Return the [x, y] coordinate for the center point of the cell that contains the specified text.  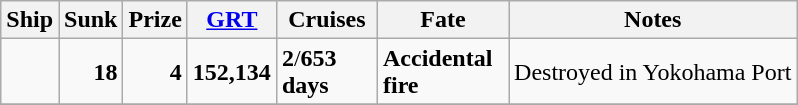
Notes [653, 20]
Prize [155, 20]
Fate [442, 20]
4 [155, 72]
Destroyed in Yokohama Port [653, 72]
2/653 days [326, 72]
Ship [30, 20]
152,134 [232, 72]
18 [91, 72]
Sunk [91, 20]
GRT [232, 20]
Cruises [326, 20]
Accidental fire [442, 72]
